Detect which cell encompasses the target text, then output its [X, Y] center coordinate. 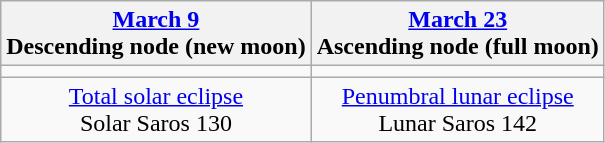
March 23Ascending node (full moon) [458, 34]
Penumbral lunar eclipseLunar Saros 142 [458, 110]
Total solar eclipseSolar Saros 130 [156, 110]
March 9Descending node (new moon) [156, 34]
